Find where the given text appears and provide that cell's center as [x, y] coordinate. 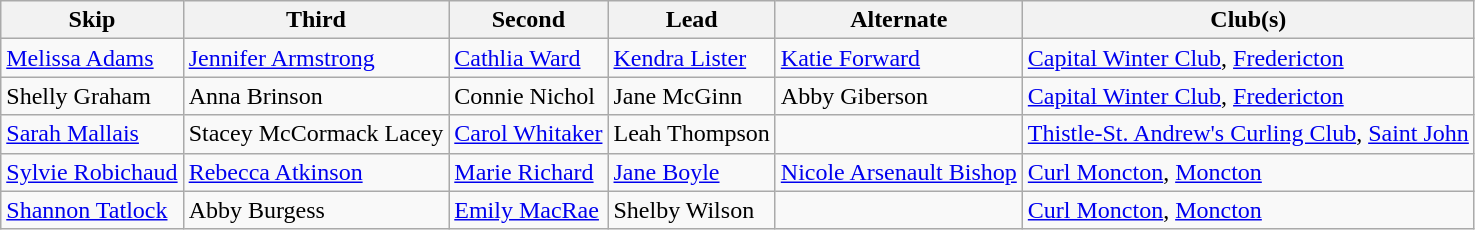
Abby Burgess [316, 210]
Sarah Mallais [92, 134]
Skip [92, 20]
Shelby Wilson [692, 210]
Shannon Tatlock [92, 210]
Jennifer Armstrong [316, 58]
Shelly Graham [92, 96]
Thistle-St. Andrew's Curling Club, Saint John [1248, 134]
Leah Thompson [692, 134]
Third [316, 20]
Jane McGinn [692, 96]
Sylvie Robichaud [92, 172]
Melissa Adams [92, 58]
Nicole Arsenault Bishop [898, 172]
Emily MacRae [528, 210]
Marie Richard [528, 172]
Jane Boyle [692, 172]
Cathlia Ward [528, 58]
Club(s) [1248, 20]
Kendra Lister [692, 58]
Anna Brinson [316, 96]
Katie Forward [898, 58]
Carol Whitaker [528, 134]
Connie Nichol [528, 96]
Alternate [898, 20]
Abby Giberson [898, 96]
Lead [692, 20]
Second [528, 20]
Stacey McCormack Lacey [316, 134]
Rebecca Atkinson [316, 172]
